Detect which cell encompasses the target text, then output its (x, y) center coordinate. 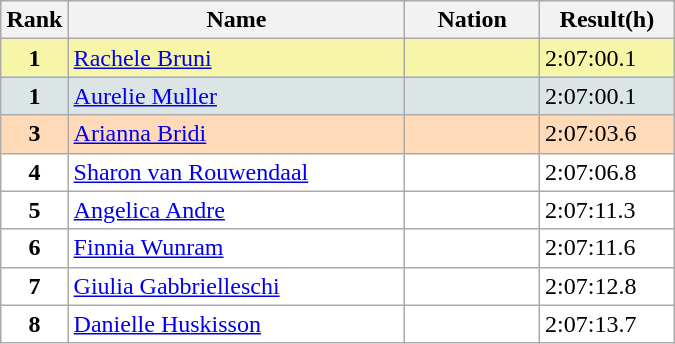
Nation (472, 20)
4 (34, 172)
Finnia Wunram (236, 248)
Name (236, 20)
2:07:03.6 (608, 134)
2:07:13.7 (608, 324)
2:07:11.3 (608, 210)
Danielle Huskisson (236, 324)
Sharon van Rouwendaal (236, 172)
2:07:06.8 (608, 172)
Angelica Andre (236, 210)
2:07:12.8 (608, 286)
7 (34, 286)
Giulia Gabbrielleschi (236, 286)
Aurelie Muller (236, 96)
2:07:11.6 (608, 248)
3 (34, 134)
Result(h) (608, 20)
Rank (34, 20)
Rachele Bruni (236, 58)
Arianna Bridi (236, 134)
8 (34, 324)
6 (34, 248)
5 (34, 210)
